Locate the cell with the specified text and output its [X, Y] center coordinate. 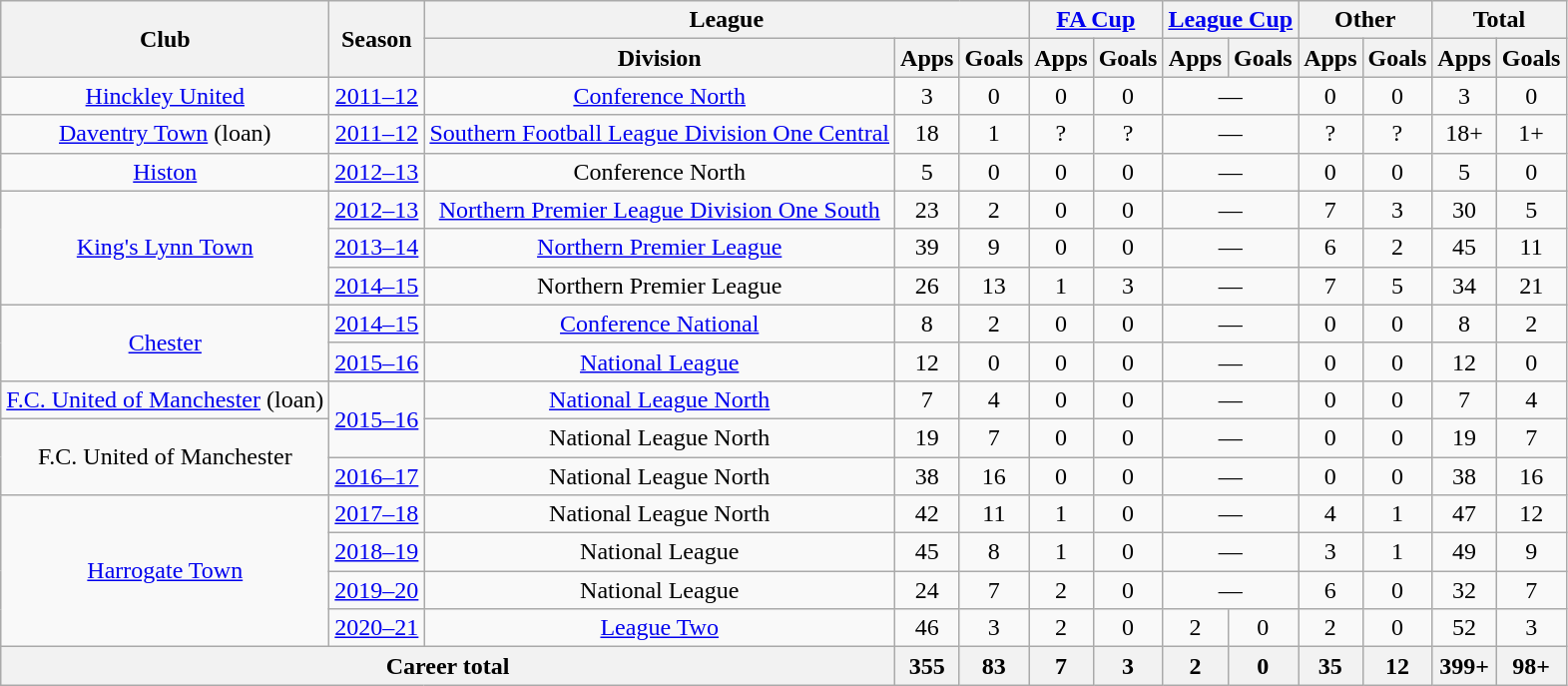
King's Lynn Town [166, 248]
Hinckley United [166, 96]
32 [1464, 590]
18+ [1464, 134]
Conference National [660, 324]
FA Cup [1096, 20]
23 [927, 210]
Harrogate Town [166, 571]
Southern Football League Division One Central [660, 134]
2019–20 [377, 590]
Total [1499, 20]
21 [1531, 286]
47 [1464, 514]
13 [994, 286]
Daventry Town (loan) [166, 134]
49 [1464, 552]
1+ [1531, 134]
83 [994, 666]
Division [660, 58]
2018–19 [377, 552]
Career total [448, 666]
2017–18 [377, 514]
League [727, 20]
Season [377, 39]
52 [1464, 628]
League Cup [1231, 20]
F.C. United of Manchester [166, 456]
Northern Premier League Division One South [660, 210]
2016–17 [377, 476]
98+ [1531, 666]
355 [927, 666]
Other [1365, 20]
Chester [166, 343]
24 [927, 590]
34 [1464, 286]
Club [166, 39]
2013–14 [377, 248]
F.C. United of Manchester (loan) [166, 399]
18 [927, 134]
2020–21 [377, 628]
39 [927, 248]
26 [927, 286]
League Two [660, 628]
399+ [1464, 666]
30 [1464, 210]
46 [927, 628]
35 [1330, 666]
Histon [166, 172]
42 [927, 514]
